Detect which cell encompasses the target text, then output its [x, y] center coordinate. 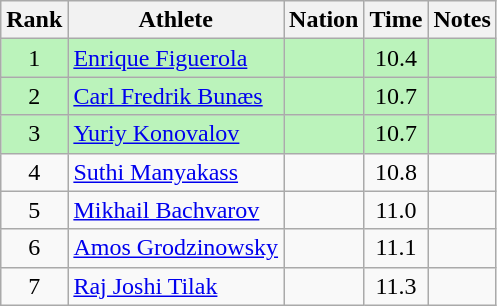
Athlete [176, 20]
Suthi Manyakass [176, 172]
10.8 [396, 172]
Notes [462, 20]
1 [34, 58]
11.1 [396, 248]
7 [34, 286]
Rank [34, 20]
5 [34, 210]
Time [396, 20]
10.4 [396, 58]
3 [34, 134]
Raj Joshi Tilak [176, 286]
Yuriy Konovalov [176, 134]
6 [34, 248]
11.3 [396, 286]
Mikhail Bachvarov [176, 210]
Amos Grodzinowsky [176, 248]
Enrique Figuerola [176, 58]
Carl Fredrik Bunæs [176, 96]
Nation [324, 20]
2 [34, 96]
4 [34, 172]
11.0 [396, 210]
